Scan for the cell matching the given text and deliver its (x, y) coordinate at center. 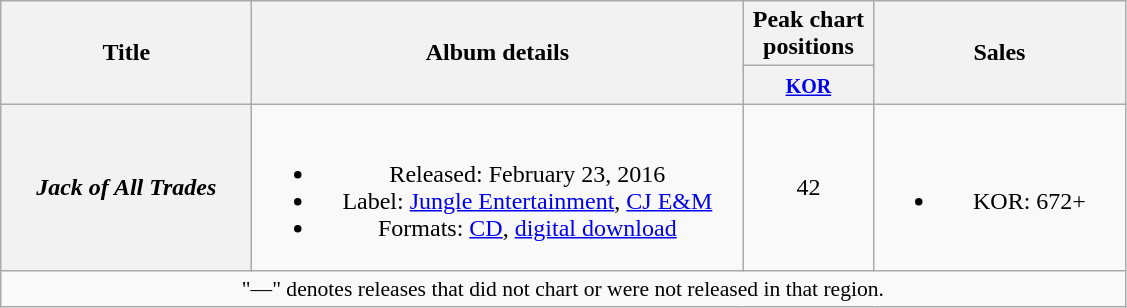
Jack of All Trades (126, 188)
Sales (1000, 52)
KOR (808, 85)
"—" denotes releases that did not chart or were not released in that region. (563, 289)
42 (808, 188)
Peak chart positions (808, 34)
Title (126, 52)
KOR: 672+ (1000, 188)
Album details (498, 52)
Released: February 23, 2016Label: Jungle Entertainment, CJ E&MFormats: CD, digital download (498, 188)
